Scan for the cell matching the given text and deliver its (x, y) coordinate at center. 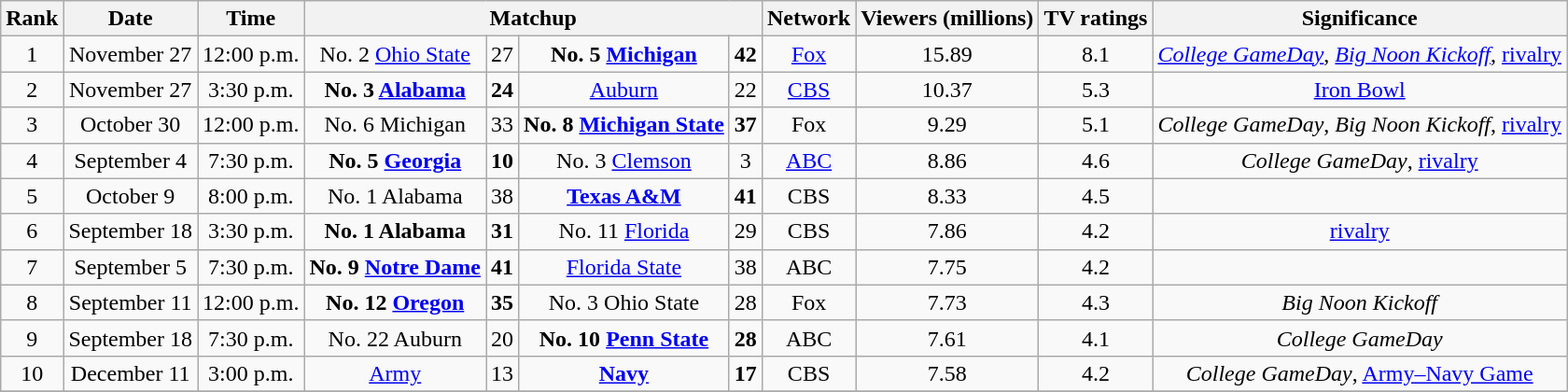
9.29 (947, 125)
Significance (1360, 19)
No. 3 Clemson (624, 161)
33 (502, 125)
4.1 (1096, 338)
Date (131, 19)
No. 12 Oregon (396, 302)
4 (32, 161)
7.75 (947, 267)
10.37 (947, 90)
October 30 (131, 125)
No. 10 Penn State (624, 338)
7.58 (947, 373)
December 11 (131, 373)
Texas A&M (624, 196)
15.89 (947, 54)
No. 3 Alabama (396, 90)
7.86 (947, 231)
September 11 (131, 302)
College GameDay (1360, 338)
13 (502, 373)
20 (502, 338)
1 (32, 54)
37 (745, 125)
2 (32, 90)
No. 5 Georgia (396, 161)
7.73 (947, 302)
No. 8 Michigan State (624, 125)
3:00 p.m. (251, 373)
8.33 (947, 196)
29 (745, 231)
31 (502, 231)
27 (502, 54)
No. 5 Michigan (624, 54)
8:00 p.m. (251, 196)
8.86 (947, 161)
TV ratings (1096, 19)
Florida State (624, 267)
September 5 (131, 267)
35 (502, 302)
5.3 (1096, 90)
September 4 (131, 161)
No. 22 Auburn (396, 338)
No. 2 Ohio State (396, 54)
No. 9 Notre Dame (396, 267)
24 (502, 90)
No. 6 Michigan (396, 125)
17 (745, 373)
Rank (32, 19)
Navy (624, 373)
8 (32, 302)
College GameDay, rivalry (1360, 161)
No. 3 Ohio State (624, 302)
5 (32, 196)
Time (251, 19)
Iron Bowl (1360, 90)
9 (32, 338)
rivalry (1360, 231)
Big Noon Kickoff (1360, 302)
4.6 (1096, 161)
Auburn (624, 90)
College GameDay, Army–Navy Game (1360, 373)
No. 11 Florida (624, 231)
October 9 (131, 196)
6 (32, 231)
4.3 (1096, 302)
7 (32, 267)
7.61 (947, 338)
Matchup (533, 19)
22 (745, 90)
4.5 (1096, 196)
Army (396, 373)
5.1 (1096, 125)
Viewers (millions) (947, 19)
42 (745, 54)
Network (808, 19)
8.1 (1096, 54)
